Scan for the cell matching the given text and deliver its (X, Y) coordinate at center. 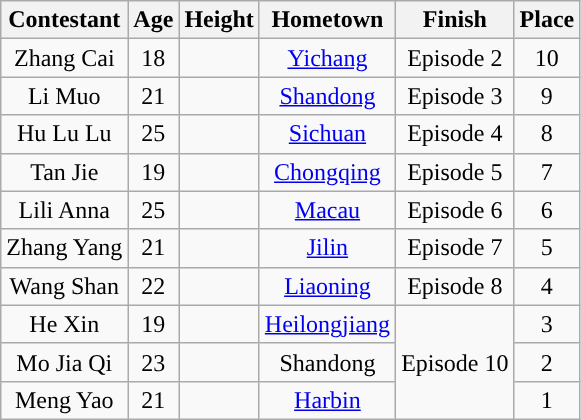
Episode 7 (455, 248)
18 (154, 58)
Contestant (64, 20)
Hu Lu Lu (64, 134)
3 (547, 324)
Episode 8 (455, 286)
Tan Jie (64, 172)
Lili Anna (64, 210)
10 (547, 58)
6 (547, 210)
9 (547, 96)
Li Muo (64, 96)
1 (547, 400)
Episode 4 (455, 134)
Zhang Yang (64, 248)
Episode 6 (455, 210)
5 (547, 248)
Macau (327, 210)
Mo Jia Qi (64, 362)
Heilongjiang (327, 324)
Place (547, 20)
Episode 2 (455, 58)
Finish (455, 20)
Wang Shan (64, 286)
He Xin (64, 324)
2 (547, 362)
8 (547, 134)
Jilin (327, 248)
Age (154, 20)
Hometown (327, 20)
Meng Yao (64, 400)
Liaoning (327, 286)
Episode 10 (455, 362)
23 (154, 362)
Harbin (327, 400)
Episode 3 (455, 96)
Yichang (327, 58)
7 (547, 172)
22 (154, 286)
Sichuan (327, 134)
Zhang Cai (64, 58)
Episode 5 (455, 172)
4 (547, 286)
Height (219, 20)
Chongqing (327, 172)
